From the cell containing the given text, extract its center point as (X, Y) coordinate. 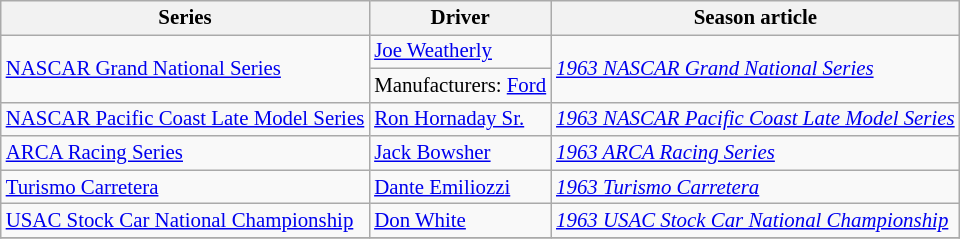
Ron Hornaday Sr. (460, 119)
1963 Turismo Carretera (755, 187)
Manufacturers: Ford (460, 85)
NASCAR Pacific Coast Late Model Series (185, 119)
Season article (755, 18)
1963 USAC Stock Car National Championship (755, 221)
ARCA Racing Series (185, 153)
1963 NASCAR Pacific Coast Late Model Series (755, 119)
Turismo Carretera (185, 187)
Series (185, 18)
NASCAR Grand National Series (185, 68)
Don White (460, 221)
Joe Weatherly (460, 51)
1963 ARCA Racing Series (755, 153)
USAC Stock Car National Championship (185, 221)
Dante Emiliozzi (460, 187)
Driver (460, 18)
1963 NASCAR Grand National Series (755, 68)
Jack Bowsher (460, 153)
